Extract the [x, y] coordinate from the center of the cell holding the provided text.  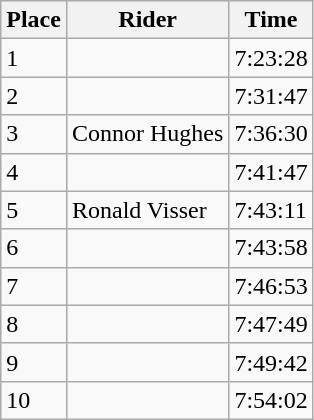
7:49:42 [271, 362]
7:43:11 [271, 210]
3 [34, 134]
7:46:53 [271, 286]
Rider [147, 20]
7 [34, 286]
2 [34, 96]
5 [34, 210]
7:36:30 [271, 134]
8 [34, 324]
7:47:49 [271, 324]
7:31:47 [271, 96]
7:54:02 [271, 400]
10 [34, 400]
7:23:28 [271, 58]
9 [34, 362]
4 [34, 172]
6 [34, 248]
Ronald Visser [147, 210]
Time [271, 20]
Connor Hughes [147, 134]
1 [34, 58]
7:41:47 [271, 172]
7:43:58 [271, 248]
Place [34, 20]
